Output the (x, y) coordinate of the center of the cell containing the given text.  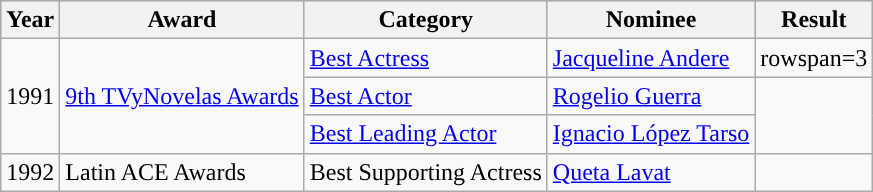
Year (30, 20)
Ignacio López Tarso (651, 134)
Result (814, 20)
Jacqueline Andere (651, 58)
rowspan=3 (814, 58)
1991 (30, 96)
Best Actor (426, 96)
Queta Lavat (651, 172)
Best Actress (426, 58)
Nominee (651, 20)
Award (182, 20)
Best Supporting Actress (426, 172)
Category (426, 20)
Best Leading Actor (426, 134)
9th TVyNovelas Awards (182, 96)
1992 (30, 172)
Rogelio Guerra (651, 96)
Latin ACE Awards (182, 172)
